Capture the cell that displays the provided text and extract its [X, Y] central coordinate. 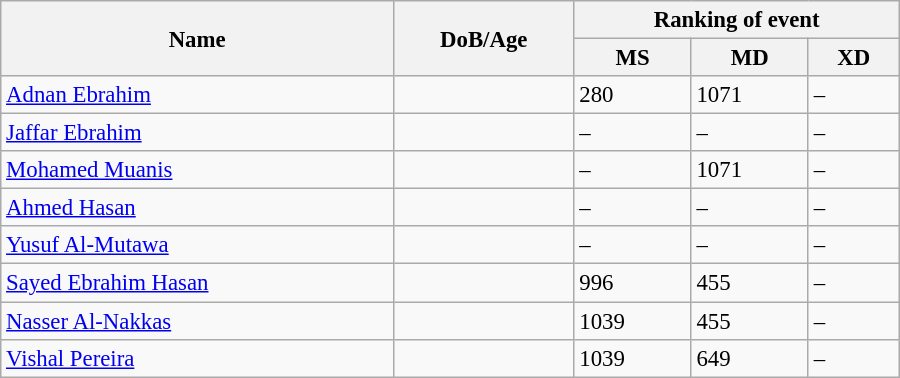
280 [632, 95]
Adnan Ebrahim [198, 95]
Nasser Al-Nakkas [198, 321]
Yusuf Al-Mutawa [198, 245]
Ranking of event [736, 20]
Mohamed Muanis [198, 170]
996 [632, 283]
Sayed Ebrahim Hasan [198, 283]
MD [750, 58]
Ahmed Hasan [198, 208]
Vishal Pereira [198, 358]
649 [750, 358]
MS [632, 58]
XD [854, 58]
DoB/Age [484, 38]
Jaffar Ebrahim [198, 133]
Name [198, 38]
